Scan for the cell matching the given text and deliver its (X, Y) coordinate at center. 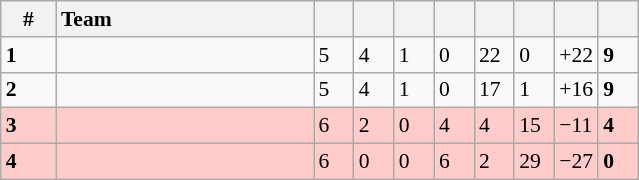
+16 (576, 90)
Team (185, 19)
−27 (576, 162)
3 (28, 126)
29 (534, 162)
−11 (576, 126)
22 (494, 55)
+22 (576, 55)
15 (534, 126)
17 (494, 90)
# (28, 19)
